Output the [X, Y] coordinate of the center of the cell containing the given text.  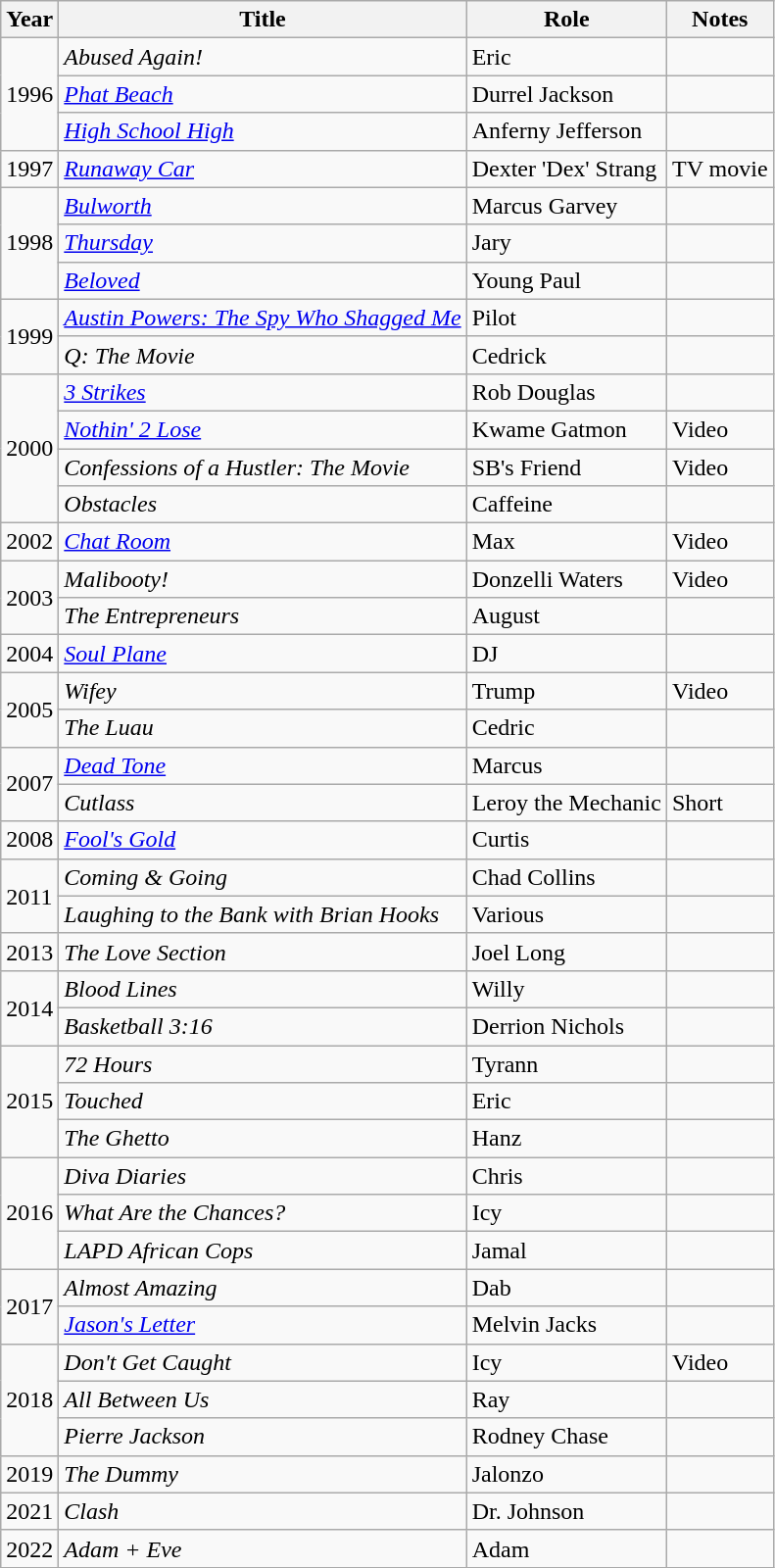
TV movie [719, 169]
Anferny Jefferson [566, 131]
Max [566, 542]
Touched [263, 1102]
2013 [29, 952]
Caffeine [566, 505]
The Love Section [263, 952]
LAPD African Cops [263, 1250]
Cedrick [566, 355]
Blood Lines [263, 989]
Fool's Gold [263, 840]
Cedric [566, 728]
Derrion Nichols [566, 1026]
Q: The Movie [263, 355]
1999 [29, 336]
2003 [29, 598]
DJ [566, 654]
Nothin' 2 Lose [263, 429]
Coming & Going [263, 877]
2017 [29, 1306]
Austin Powers: The Spy Who Shagged Me [263, 318]
Donzelli Waters [566, 579]
Short [719, 803]
SB's Friend [566, 467]
Leroy the Mechanic [566, 803]
Tyrann [566, 1063]
Durrel Jackson [566, 94]
Notes [719, 20]
What Are the Chances? [263, 1213]
Malibooty! [263, 579]
The Entrepreneurs [263, 616]
2011 [29, 896]
2016 [29, 1213]
Basketball 3:16 [263, 1026]
2005 [29, 710]
3 Strikes [263, 392]
Ray [566, 1399]
2018 [29, 1399]
1997 [29, 169]
Dab [566, 1288]
All Between Us [263, 1399]
Bulworth [263, 206]
Marcus Garvey [566, 206]
Beloved [263, 280]
Clash [263, 1511]
2002 [29, 542]
2007 [29, 784]
72 Hours [263, 1063]
Confessions of a Hustler: The Movie [263, 467]
Adam [566, 1548]
2004 [29, 654]
Trump [566, 691]
Melvin Jacks [566, 1325]
Year [29, 20]
Jamal [566, 1250]
Willy [566, 989]
Hanz [566, 1139]
Rodney Chase [566, 1437]
Wifey [263, 691]
Role [566, 20]
Runaway Car [263, 169]
2015 [29, 1101]
2022 [29, 1548]
Pierre Jackson [263, 1437]
Chris [566, 1176]
1998 [29, 243]
Dexter 'Dex' Strang [566, 169]
Chad Collins [566, 877]
Thursday [263, 243]
Phat Beach [263, 94]
The Ghetto [263, 1139]
Abused Again! [263, 57]
Jason's Letter [263, 1325]
Marcus [566, 765]
Cutlass [263, 803]
The Luau [263, 728]
Young Paul [566, 280]
Chat Room [263, 542]
2014 [29, 1007]
Joel Long [566, 952]
Diva Diaries [263, 1176]
Dead Tone [263, 765]
2019 [29, 1474]
Title [263, 20]
Don't Get Caught [263, 1362]
2008 [29, 840]
Kwame Gatmon [566, 429]
August [566, 616]
Rob Douglas [566, 392]
Various [566, 914]
Jalonzo [566, 1474]
Dr. Johnson [566, 1511]
2000 [29, 448]
Almost Amazing [263, 1288]
Jary [566, 243]
Adam + Eve [263, 1548]
Soul Plane [263, 654]
Obstacles [263, 505]
High School High [263, 131]
Curtis [566, 840]
1996 [29, 94]
The Dummy [263, 1474]
Laughing to the Bank with Brian Hooks [263, 914]
Pilot [566, 318]
2021 [29, 1511]
